Detect which cell encompasses the target text, then output its (x, y) center coordinate. 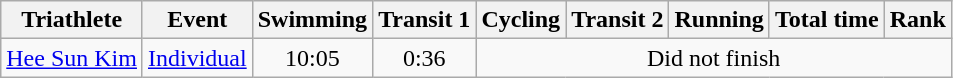
Transit 2 (618, 20)
Event (197, 20)
Running (719, 20)
Triathlete (72, 20)
0:36 (424, 58)
Did not finish (714, 58)
Rank (918, 20)
10:05 (312, 58)
Individual (197, 58)
Swimming (312, 20)
Transit 1 (424, 20)
Total time (826, 20)
Hee Sun Kim (72, 58)
Cycling (521, 20)
